Determine the [X, Y] coordinate at the center of the cell enclosing the given text.  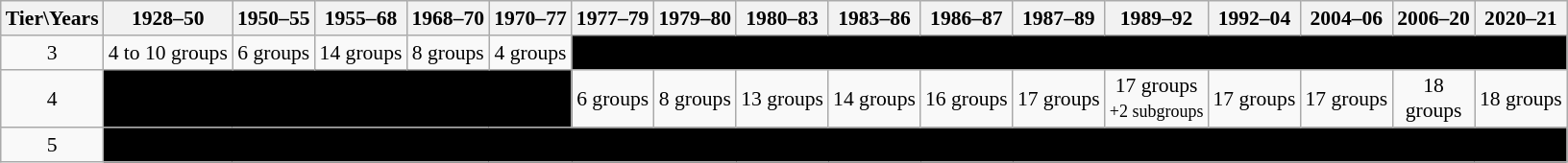
3 [52, 53]
1977–79 [613, 18]
18groups [1433, 98]
4 groups [530, 53]
Tier\Years [52, 18]
1986–87 [967, 18]
1950–55 [274, 18]
1983–86 [874, 18]
2020–21 [1521, 18]
1979–80 [695, 18]
1989–92 [1157, 18]
1928–50 [168, 18]
1980–83 [782, 18]
18 groups [1521, 98]
4 to 10 groups [168, 53]
5 [52, 146]
17 groups+2 subgroups [1157, 98]
1987–89 [1059, 18]
16 groups [967, 98]
1955–68 [361, 18]
2004–06 [1346, 18]
2006–20 [1433, 18]
13 groups [782, 98]
1968–70 [448, 18]
1970–77 [530, 18]
4 [52, 98]
1992–04 [1254, 18]
